Return the [x, y] coordinate for the center point of the cell that contains the specified text.  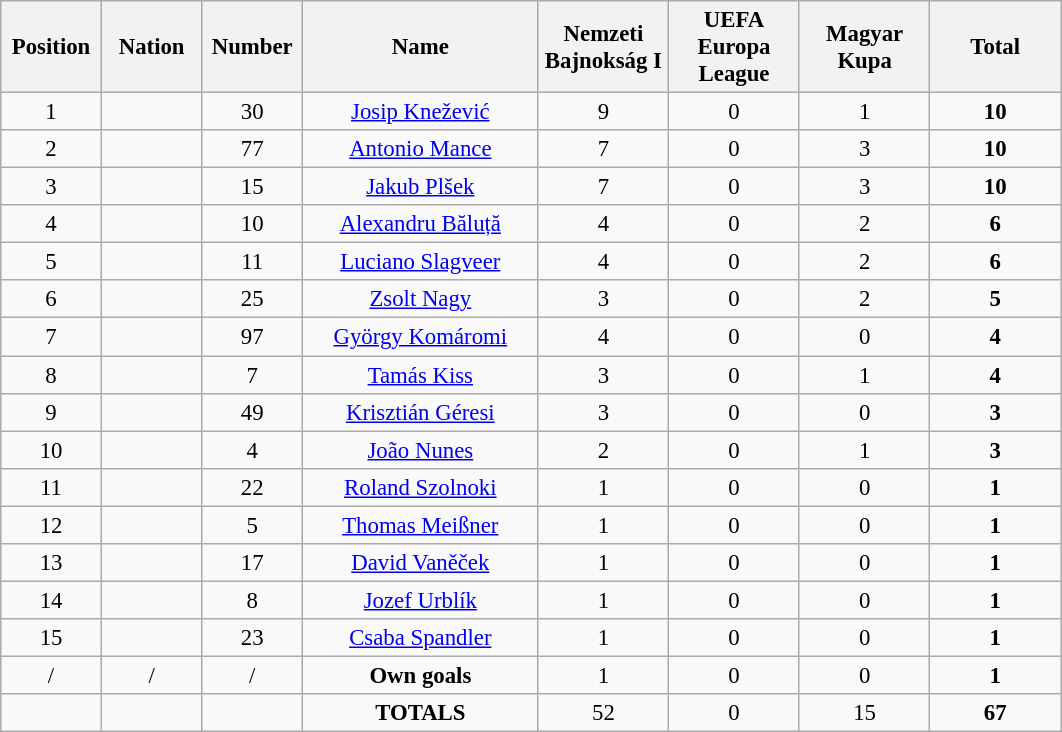
Nation [152, 47]
Zsolt Nagy [421, 299]
Roland Szolnoki [421, 487]
12 [52, 525]
Thomas Meißner [421, 525]
52 [604, 713]
Csaba Spandler [421, 638]
Magyar Kupa [864, 47]
13 [52, 563]
David Vaněček [421, 563]
Jakub Plšek [421, 187]
49 [252, 412]
97 [252, 337]
Position [52, 47]
Total [996, 47]
Josip Knežević [421, 112]
Nemzeti Bajnokság I [604, 47]
22 [252, 487]
Antonio Mance [421, 149]
30 [252, 112]
Name [421, 47]
Jozef Urblík [421, 600]
Own goals [421, 675]
João Nunes [421, 450]
György Komáromi [421, 337]
17 [252, 563]
UEFA Europa League [734, 47]
67 [996, 713]
Luciano Slagveer [421, 262]
TOTALS [421, 713]
77 [252, 149]
Tamás Kiss [421, 375]
Alexandru Băluță [421, 224]
Krisztián Géresi [421, 412]
23 [252, 638]
14 [52, 600]
Number [252, 47]
25 [252, 299]
